Pinpoint the cell where the given text exists, returning its [x, y] midpoint coordinate. 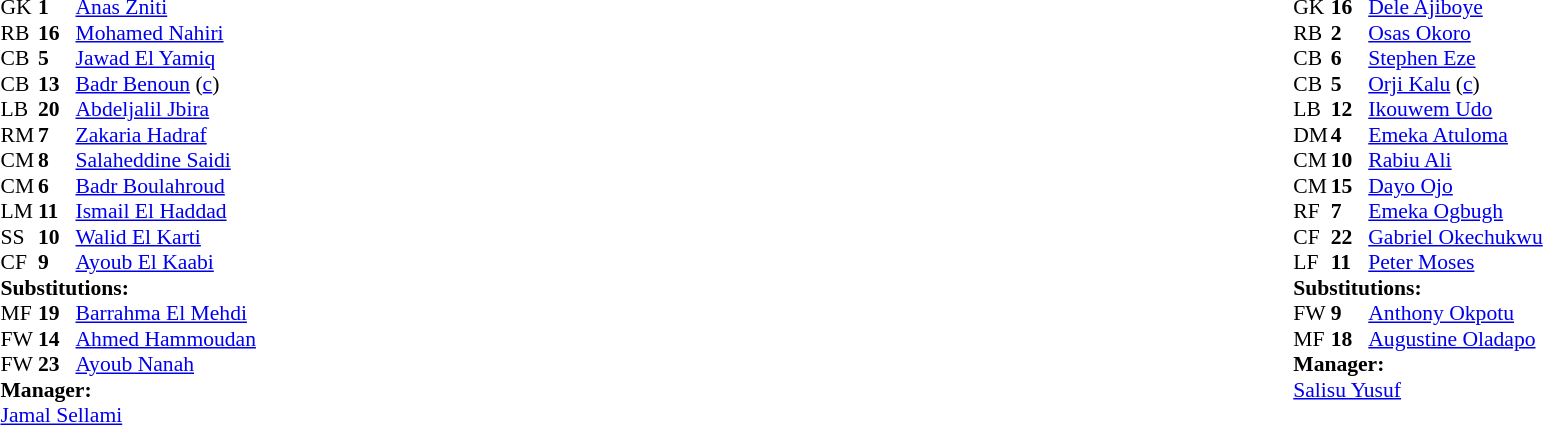
Dayo Ojo [1455, 186]
LM [19, 211]
Peter Moses [1455, 263]
LF [1312, 263]
DM [1312, 135]
8 [57, 161]
23 [57, 365]
15 [1350, 186]
Ayoub Nanah [166, 365]
RM [19, 135]
16 [57, 33]
RF [1312, 211]
SS [19, 237]
Rabiu Ali [1455, 161]
Salisu Yusuf [1418, 390]
Emeka Atuloma [1455, 135]
Orji Kalu (c) [1455, 84]
14 [57, 339]
20 [57, 109]
Emeka Ogbugh [1455, 211]
2 [1350, 33]
Ayoub El Kaabi [166, 263]
Augustine Oladapo [1455, 339]
Anthony Okpotu [1455, 313]
22 [1350, 237]
12 [1350, 109]
4 [1350, 135]
Ikouwem Udo [1455, 109]
Mohamed Nahiri [166, 33]
Stephen Eze [1455, 59]
Barrahma El Mehdi [166, 313]
Jawad El Yamiq [166, 59]
Ahmed Hammoudan [166, 339]
Ismail El Haddad [166, 211]
Gabriel Okechukwu [1455, 237]
Badr Benoun (c) [166, 84]
Abdeljalil Jbira [166, 109]
Salaheddine Saidi [166, 161]
19 [57, 313]
Badr Boulahroud [166, 186]
13 [57, 84]
Zakaria Hadraf [166, 135]
Osas Okoro [1455, 33]
18 [1350, 339]
Walid El Karti [166, 237]
